Output the (x, y) coordinate of the center of the cell containing the given text.  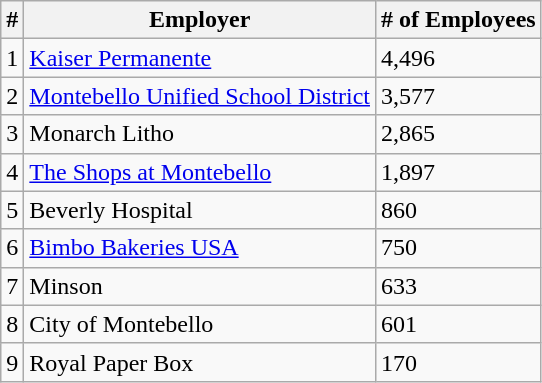
The Shops at Montebello (200, 172)
2,865 (458, 134)
5 (12, 210)
1 (12, 58)
Beverly Hospital (200, 210)
8 (12, 324)
860 (458, 210)
City of Montebello (200, 324)
# of Employees (458, 20)
7 (12, 286)
3,577 (458, 96)
170 (458, 362)
# (12, 20)
Montebello Unified School District (200, 96)
601 (458, 324)
Employer (200, 20)
9 (12, 362)
Minson (200, 286)
750 (458, 248)
4,496 (458, 58)
Kaiser Permanente (200, 58)
1,897 (458, 172)
Royal Paper Box (200, 362)
633 (458, 286)
3 (12, 134)
Monarch Litho (200, 134)
2 (12, 96)
6 (12, 248)
Bimbo Bakeries USA (200, 248)
4 (12, 172)
